Identify which cell holds the provided text, then report its (x, y) central coordinate. 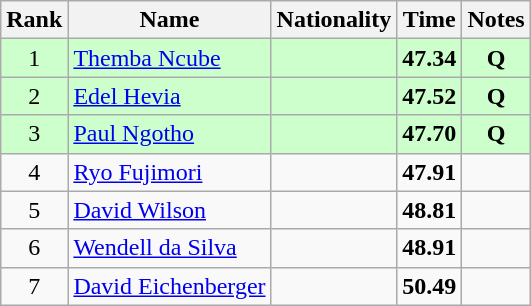
50.49 (430, 286)
6 (34, 248)
David Eichenberger (170, 286)
Themba Ncube (170, 58)
Paul Ngotho (170, 134)
47.70 (430, 134)
Notes (496, 20)
Ryo Fujimori (170, 172)
Wendell da Silva (170, 248)
48.81 (430, 210)
1 (34, 58)
3 (34, 134)
David Wilson (170, 210)
5 (34, 210)
2 (34, 96)
Edel Hevia (170, 96)
Time (430, 20)
Nationality (334, 20)
47.34 (430, 58)
48.91 (430, 248)
47.52 (430, 96)
7 (34, 286)
Name (170, 20)
4 (34, 172)
Rank (34, 20)
47.91 (430, 172)
